Return the [x, y] coordinate for the center point of the cell that contains the specified text.  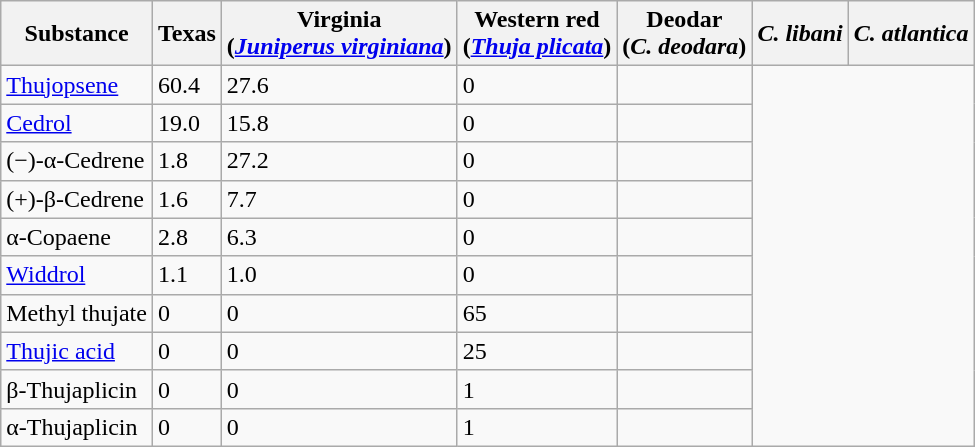
25 [537, 351]
Thujic acid [77, 351]
Methyl thujate [77, 313]
Texas [186, 34]
Thujopsene [77, 85]
α-Thujaplicin [77, 427]
65 [537, 313]
27.6 [339, 85]
(+)-β-Cedrene [77, 199]
α-Copaene [77, 237]
60.4 [186, 85]
C. libani [800, 34]
1.6 [186, 199]
Widdrol [77, 275]
1.1 [186, 275]
6.3 [339, 237]
Western red(Thuja plicata) [537, 34]
Virginia(Juniperus virginiana) [339, 34]
Cedrol [77, 123]
1.0 [339, 275]
7.7 [339, 199]
Substance [77, 34]
C. atlantica [911, 34]
β-Thujaplicin [77, 389]
1.8 [186, 161]
(−)-α-Cedrene [77, 161]
Deodar(C. deodara) [684, 34]
15.8 [339, 123]
19.0 [186, 123]
27.2 [339, 161]
2.8 [186, 237]
